Output the [x, y] coordinate of the center of the cell containing the given text.  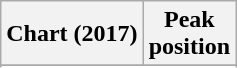
Chart (2017) [72, 34]
Peakposition [189, 34]
